Return the [X, Y] coordinate for the center point of the cell that contains the specified text.  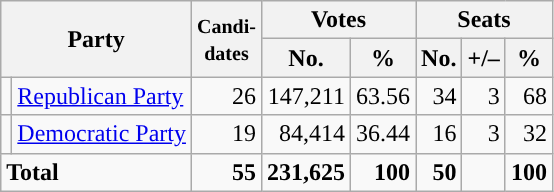
Party [96, 39]
Total [96, 172]
231,625 [306, 172]
32 [528, 134]
Republican Party [102, 96]
Seats [484, 20]
Democratic Party [102, 134]
26 [226, 96]
Candi-dates [226, 39]
Votes [338, 20]
55 [226, 172]
63.56 [384, 96]
50 [439, 172]
34 [439, 96]
68 [528, 96]
84,414 [306, 134]
+/– [484, 58]
147,211 [306, 96]
19 [226, 134]
36.44 [384, 134]
16 [439, 134]
